Capture the cell that displays the provided text and extract its (X, Y) central coordinate. 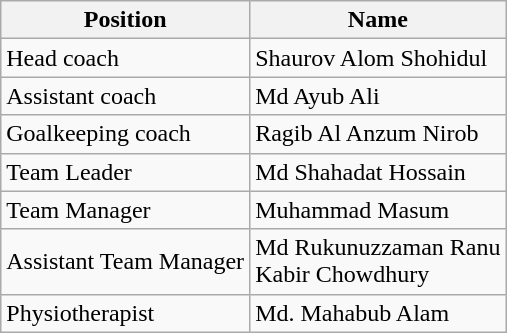
Name (378, 20)
Team Manager (126, 210)
Position (126, 20)
Md Rukunuzzaman Ranu Kabir Chowdhury (378, 262)
Assistant Team Manager (126, 262)
Md. Mahabub Alam (378, 313)
Physiotherapist (126, 313)
Shaurov Alom Shohidul (378, 58)
Md Shahadat Hossain (378, 172)
Team Leader (126, 172)
Muhammad Masum (378, 210)
Goalkeeping coach (126, 134)
Md Ayub Ali (378, 96)
Head coach (126, 58)
Ragib Al Anzum Nirob (378, 134)
Assistant coach (126, 96)
